Output the (X, Y) coordinate of the center of the cell containing the given text.  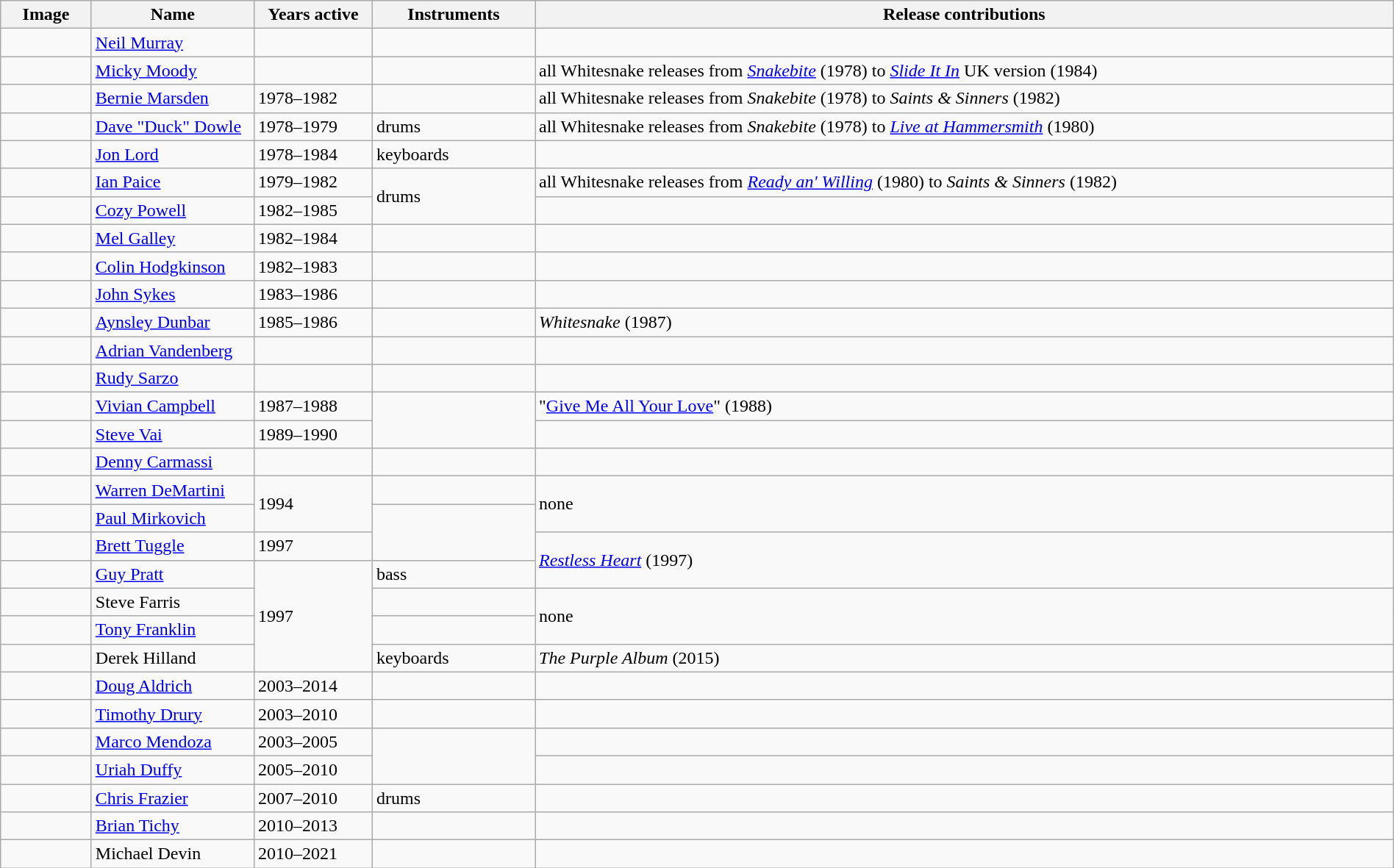
all Whitesnake releases from Ready an' Willing (1980) to Saints & Sinners (1982) (965, 182)
Adrian Vandenberg (172, 351)
Aynsley Dunbar (172, 322)
Doug Aldrich (172, 686)
1982–1984 (313, 238)
1978–1982 (313, 98)
Michael Devin (172, 854)
Cozy Powell (172, 210)
Denny Carmassi (172, 462)
Marco Mendoza (172, 742)
Jon Lord (172, 154)
Steve Farris (172, 602)
Neil Murray (172, 43)
Bernie Marsden (172, 98)
all Whitesnake releases from Snakebite (1978) to Slide It In UK version (1984) (965, 71)
Whitesnake (1987) (965, 322)
Vivian Campbell (172, 406)
1978–1984 (313, 154)
Derek Hilland (172, 658)
Instruments (453, 15)
all Whitesnake releases from Snakebite (1978) to Saints & Sinners (1982) (965, 98)
2003–2005 (313, 742)
Tony Franklin (172, 630)
Uriah Duffy (172, 770)
Micky Moody (172, 71)
Steve Vai (172, 434)
2003–2014 (313, 686)
2010–2013 (313, 826)
1989–1990 (313, 434)
Release contributions (965, 15)
2005–2010 (313, 770)
1978–1979 (313, 126)
Dave "Duck" Dowle (172, 126)
Warren DeMartini (172, 490)
John Sykes (172, 294)
Timothy Drury (172, 714)
2010–2021 (313, 854)
1982–1983 (313, 266)
2007–2010 (313, 797)
1994 (313, 504)
Name (172, 15)
all Whitesnake releases from Snakebite (1978) to Live at Hammersmith (1980) (965, 126)
1987–1988 (313, 406)
Image (46, 15)
Paul Mirkovich (172, 518)
1985–1986 (313, 322)
Ian Paice (172, 182)
1983–1986 (313, 294)
"Give Me All Your Love" (1988) (965, 406)
Mel Galley (172, 238)
Rudy Sarzo (172, 379)
Brett Tuggle (172, 546)
Restless Heart (1997) (965, 560)
1979–1982 (313, 182)
Chris Frazier (172, 797)
Years active (313, 15)
Colin Hodgkinson (172, 266)
The Purple Album (2015) (965, 658)
2003–2010 (313, 714)
bass (453, 574)
1982–1985 (313, 210)
Brian Tichy (172, 826)
Guy Pratt (172, 574)
